Return the (X, Y) coordinate for the center point of the cell that contains the specified text.  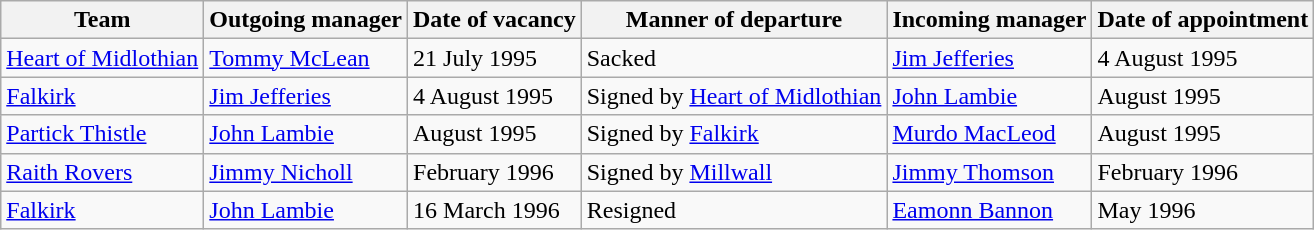
Incoming manager (990, 20)
Raith Rovers (102, 172)
Eamonn Bannon (990, 210)
Signed by Heart of Midlothian (734, 96)
Jimmy Nicholl (306, 172)
Date of appointment (1203, 20)
Sacked (734, 58)
Date of vacancy (495, 20)
Partick Thistle (102, 134)
Tommy McLean (306, 58)
Signed by Millwall (734, 172)
Manner of departure (734, 20)
16 March 1996 (495, 210)
Heart of Midlothian (102, 58)
21 July 1995 (495, 58)
Jimmy Thomson (990, 172)
Murdo MacLeod (990, 134)
Team (102, 20)
Signed by Falkirk (734, 134)
May 1996 (1203, 210)
Outgoing manager (306, 20)
Resigned (734, 210)
